Pinpoint the cell where the given text exists, returning its (x, y) midpoint coordinate. 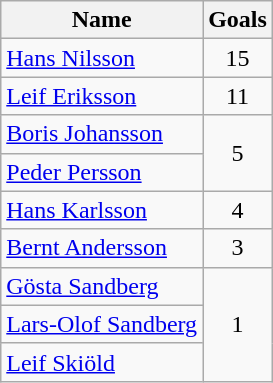
Boris Johansson (102, 134)
Leif Eriksson (102, 96)
4 (238, 210)
Hans Nilsson (102, 58)
1 (238, 324)
Goals (238, 20)
3 (238, 248)
Hans Karlsson (102, 210)
Peder Persson (102, 172)
11 (238, 96)
Gösta Sandberg (102, 286)
Leif Skiöld (102, 362)
Bernt Andersson (102, 248)
5 (238, 153)
15 (238, 58)
Name (102, 20)
Lars-Olof Sandberg (102, 324)
